Provide the (x, y) coordinate of the cell's center where the given text is located.  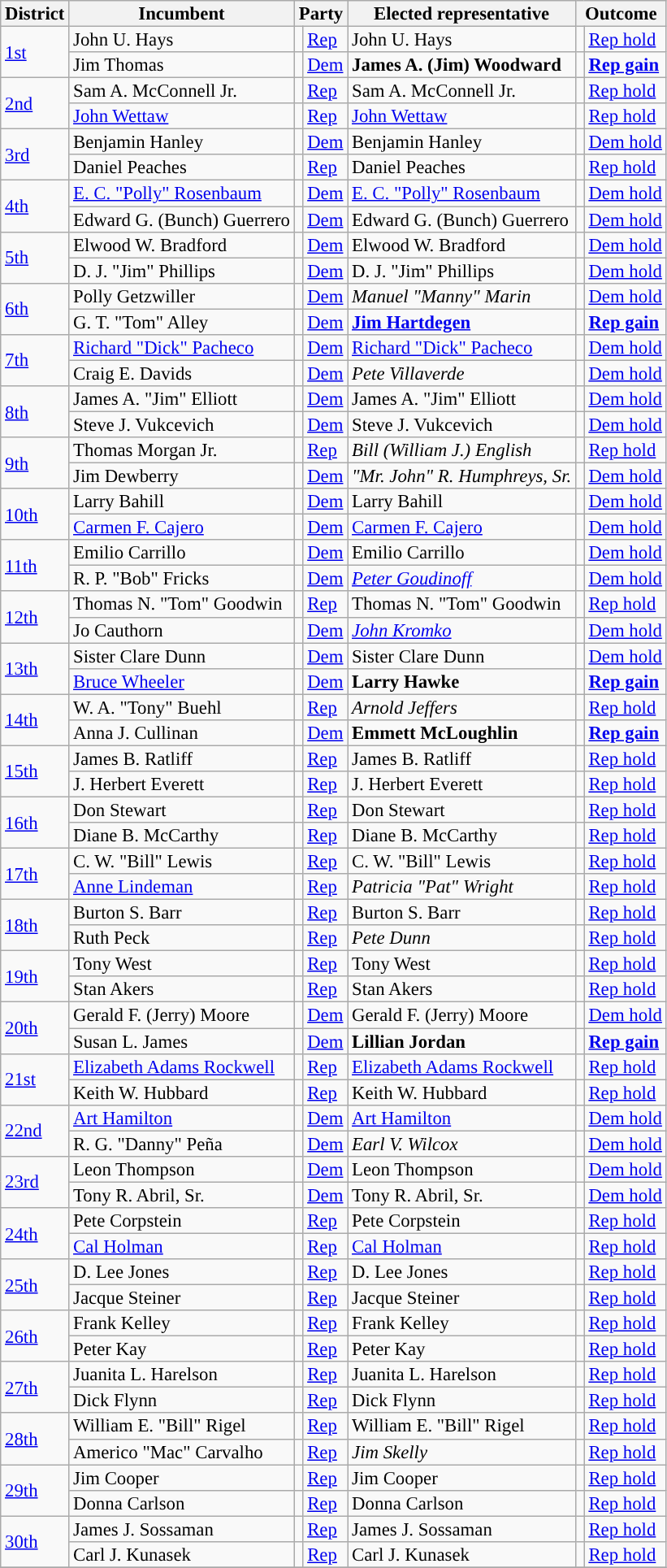
29th (35, 1491)
2nd (35, 104)
3rd (35, 154)
Emmett McLoughlin (461, 733)
26th (35, 1336)
Earl V. Wilcox (461, 1144)
Jim Hartdegen (461, 322)
16th (35, 823)
14th (35, 720)
24th (35, 1234)
R. G. "Danny" Peña (182, 1144)
11th (35, 566)
9th (35, 463)
Manuel "Manny" Marin (461, 296)
30th (35, 1541)
1st (35, 52)
Craig E. Davids (182, 373)
G. T. "Tom" Alley (182, 322)
Bill (William J.) English (461, 450)
4th (35, 206)
22nd (35, 1130)
Anne Lindeman (182, 887)
25th (35, 1284)
Patricia "Pat" Wright (461, 887)
Pete Villaverde (461, 373)
Anna J. Cullinan (182, 733)
District (35, 14)
20th (35, 1027)
Bruce Wheeler (182, 681)
Jim Dewberry (182, 476)
Ruth Peck (182, 938)
John Kromko (461, 630)
Polly Getzwiller (182, 296)
Outcome (621, 14)
Lillian Jordan (461, 1041)
21st (35, 1079)
Peter Goudinoff (461, 579)
Jo Cauthorn (182, 630)
Susan L. James (182, 1041)
Larry Hawke (461, 681)
Incumbent (182, 14)
13th (35, 668)
28th (35, 1439)
18th (35, 925)
7th (35, 361)
Arnold Jeffers (461, 707)
R. P. "Bob" Fricks (182, 579)
19th (35, 977)
Elected representative (461, 14)
Jim Thomas (182, 65)
James A. (Jim) Woodward (461, 65)
23rd (35, 1182)
17th (35, 875)
6th (35, 309)
Party (320, 14)
Thomas Morgan Jr. (182, 450)
Jim Skelly (461, 1452)
10th (35, 514)
W. A. "Tony" Buehl (182, 707)
"Mr. John" R. Humphreys, Sr. (461, 476)
27th (35, 1387)
Pete Dunn (461, 938)
Americo "Mac" Carvalho (182, 1452)
12th (35, 618)
8th (35, 411)
5th (35, 257)
15th (35, 771)
